Search for the cell housing the specified text and yield its (x, y) center coordinate. 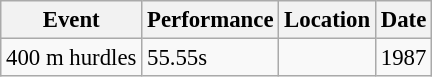
1987 (403, 58)
Date (403, 20)
Event (72, 20)
Location (328, 20)
55.55s (210, 58)
400 m hurdles (72, 58)
Performance (210, 20)
